Pinpoint the cell where the given text exists, returning its [x, y] midpoint coordinate. 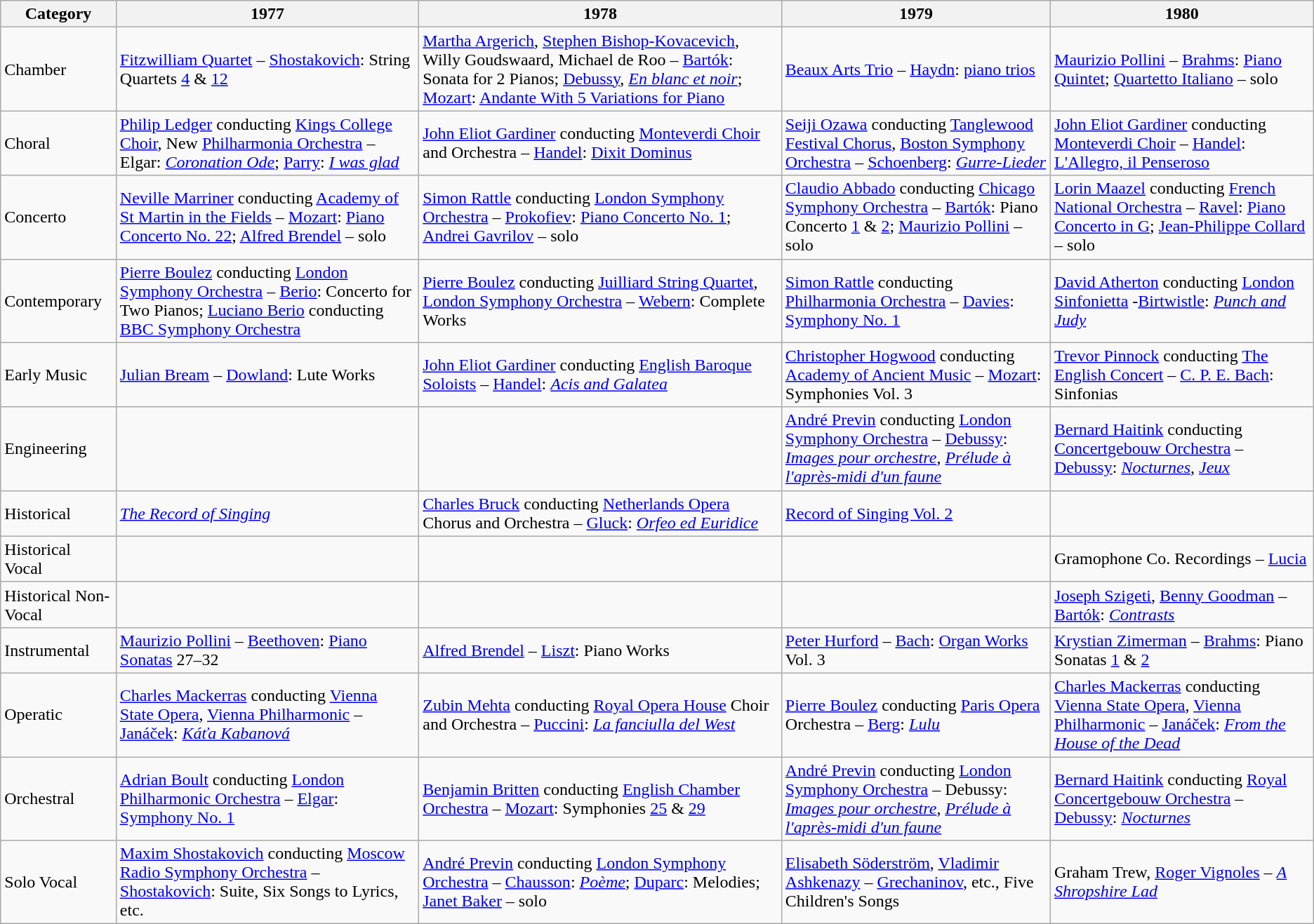
Engineering [59, 449]
Maurizio Pollini – Brahms: Piano Quintet; Quartetto Italiano – solo [1182, 69]
Julian Bream – Dowland: Lute Works [267, 375]
Beaux Arts Trio – Haydn: piano trios [915, 69]
Orchestral [59, 798]
Instrumental [59, 650]
Concerto [59, 217]
Benjamin Britten conducting English Chamber Orchestra – Mozart: Symphonies 25 & 29 [601, 798]
John Eliot Gardiner conducting Monteverdi Choir – Handel: L'Allegro, il Penseroso [1182, 143]
Christopher Hogwood conducting Academy of Ancient Music – Mozart: Symphonies Vol. 3 [915, 375]
Philip Ledger conducting Kings College Choir, New Philharmonia Orchestra – Elgar: Coronation Ode; Parry: I was glad [267, 143]
Neville Marriner conducting Academy of St Martin in the Fields – Mozart: Piano Concerto No. 22; Alfred Brendel – solo [267, 217]
Maxim Shostakovich conducting Moscow Radio Symphony Orchestra – Shostakovich: Suite, Six Songs to Lyrics, etc. [267, 883]
Adrian Boult conducting London Philharmonic Orchestra – Elgar: Symphony No. 1 [267, 798]
Historical Non-Vocal [59, 605]
The Record of Singing [267, 514]
Solo Vocal [59, 883]
Trevor Pinnock conducting The English Concert – C. P. E. Bach: Sinfonias [1182, 375]
Peter Hurford – Bach: Organ Works Vol. 3 [915, 650]
Historical Vocal [59, 558]
Elisabeth Söderström, Vladimir Ashkenazy – Grechaninov, etc., Five Children's Songs [915, 883]
Seiji Ozawa conducting Tanglewood Festival Chorus, Boston Symphony Orchestra – Schoenberg: Gurre-Lieder [915, 143]
Charles Bruck conducting Netherlands Opera Chorus and Orchestra – Gluck: Orfeo ed Euridice [601, 514]
Joseph Szigeti, Benny Goodman – Bartók: Contrasts [1182, 605]
Charles Mackerras conducting Vienna State Opera, Vienna Philharmonic – Janáček: From the House of the Dead [1182, 714]
David Atherton conducting London Sinfonietta -Birtwistle: Punch and Judy [1182, 300]
1977 [267, 14]
Claudio Abbado conducting Chicago Symphony Orchestra – Bartók: Piano Concerto 1 & 2; Maurizio Pollini – solo [915, 217]
Choral [59, 143]
John Eliot Gardiner conducting Monteverdi Choir and Orchestra – Handel: Dixit Dominus [601, 143]
Maurizio Pollini – Beethoven: Piano Sonatas 27–32 [267, 650]
Charles Mackerras conducting Vienna State Opera, Vienna Philharmonic – Janáček: Káťa Kabanová [267, 714]
Bernard Haitink conducting Concertgebouw Orchestra – Debussy: Nocturnes, Jeux [1182, 449]
Simon Rattle conducting Philharmonia Orchestra – Davies: Symphony No. 1 [915, 300]
1979 [915, 14]
Lorin Maazel conducting French National Orchestra – Ravel: Piano Concerto in G; Jean-Philippe Collard – solo [1182, 217]
Record of Singing Vol. 2 [915, 514]
Operatic [59, 714]
Chamber [59, 69]
1980 [1182, 14]
Contemporary [59, 300]
Category [59, 14]
Historical [59, 514]
Zubin Mehta conducting Royal Opera House Choir and Orchestra – Puccini: La fanciulla del West [601, 714]
Bernard Haitink conducting Royal Concertgebouw Orchestra – Debussy: Nocturnes [1182, 798]
Simon Rattle conducting London Symphony Orchestra – Prokofiev: Piano Concerto No. 1; Andrei Gavrilov – solo [601, 217]
Fitzwilliam Quartet – Shostakovich: String Quartets 4 & 12 [267, 69]
Gramophone Co. Recordings – Lucia [1182, 558]
Alfred Brendel – Liszt: Piano Works [601, 650]
Pierre Boulez conducting London Symphony Orchestra – Berio: Concerto for Two Pianos; Luciano Berio conducting BBC Symphony Orchestra [267, 300]
Graham Trew, Roger Vignoles – A Shropshire Lad [1182, 883]
Pierre Boulez conducting Paris Opera Orchestra – Berg: Lulu [915, 714]
André Previn conducting London Symphony Orchestra – Chausson: Poème; Duparc: Melodies; Janet Baker – solo [601, 883]
John Eliot Gardiner conducting English Baroque Soloists – Handel: Acis and Galatea [601, 375]
1978 [601, 14]
Early Music [59, 375]
Pierre Boulez conducting Juilliard String Quartet, London Symphony Orchestra – Webern: Complete Works [601, 300]
Krystian Zimerman – Brahms: Piano Sonatas 1 & 2 [1182, 650]
